Extract the [x, y] coordinate from the center of the cell holding the provided text.  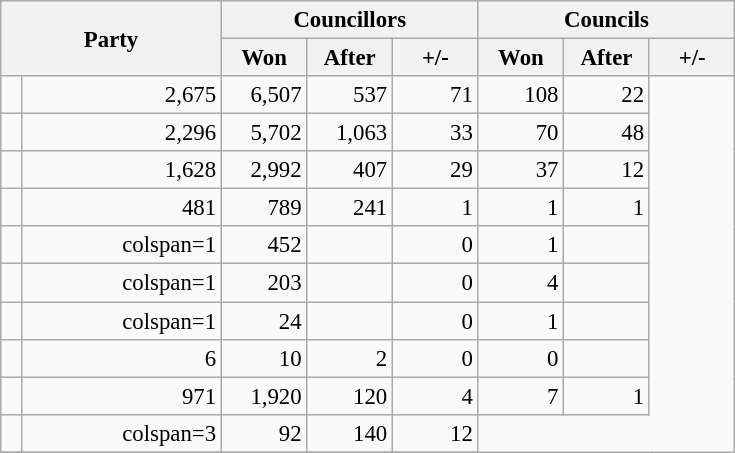
92 [264, 433]
48 [607, 133]
7 [521, 396]
Councils [606, 20]
37 [521, 170]
1,063 [350, 133]
10 [264, 358]
203 [264, 283]
colspan=3 [121, 433]
22 [607, 95]
241 [350, 208]
6,507 [264, 95]
789 [264, 208]
29 [436, 170]
971 [121, 396]
452 [264, 245]
6 [121, 358]
1,920 [264, 396]
537 [350, 95]
Party [112, 38]
71 [436, 95]
108 [521, 95]
2,675 [121, 95]
1,628 [121, 170]
2,296 [121, 133]
24 [264, 321]
407 [350, 170]
140 [350, 433]
70 [521, 133]
5,702 [264, 133]
120 [350, 396]
2,992 [264, 170]
2 [350, 358]
481 [121, 208]
33 [436, 133]
Councillors [350, 20]
